Extract the [x, y] coordinate from the center of the cell holding the provided text.  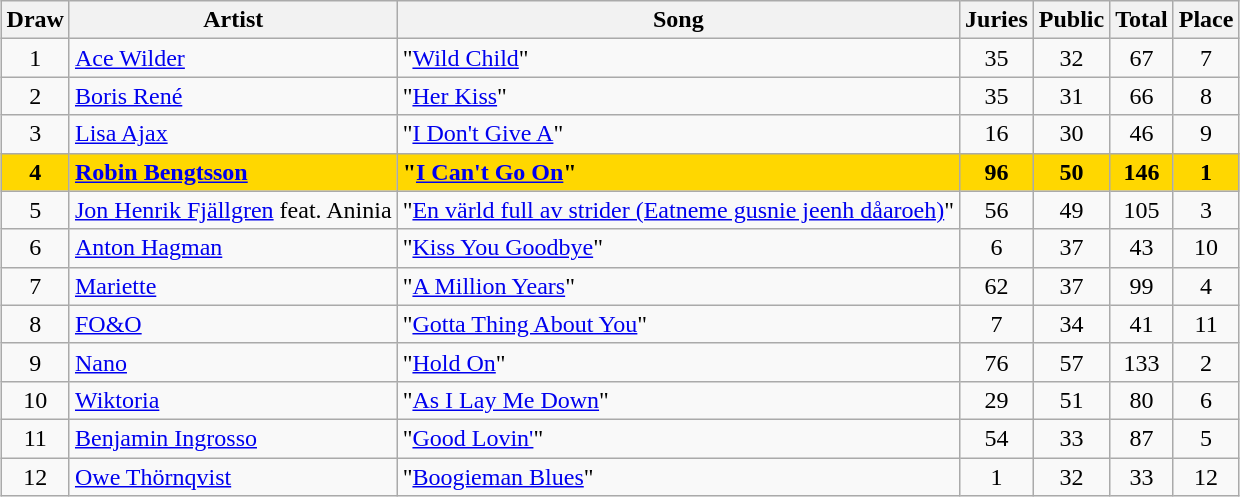
"As I Lay Me Down" [678, 400]
"Hold On" [678, 362]
51 [1071, 400]
76 [997, 362]
"A Million Years" [678, 286]
"Good Lovin'" [678, 438]
80 [1142, 400]
146 [1142, 172]
96 [997, 172]
Benjamin Ingrosso [233, 438]
Place [1206, 20]
"I Don't Give A" [678, 134]
Song [678, 20]
30 [1071, 134]
Owe Thörnqvist [233, 477]
50 [1071, 172]
Lisa Ajax [233, 134]
Public [1071, 20]
56 [997, 210]
FO&O [233, 324]
"Gotta Thing About You" [678, 324]
Total [1142, 20]
"I Can't Go On" [678, 172]
Mariette [233, 286]
105 [1142, 210]
Juries [997, 20]
"Her Kiss" [678, 96]
31 [1071, 96]
"Kiss You Goodbye" [678, 248]
34 [1071, 324]
Artist [233, 20]
43 [1142, 248]
Wiktoria [233, 400]
Robin Bengtsson [233, 172]
49 [1071, 210]
57 [1071, 362]
Draw [35, 20]
16 [997, 134]
46 [1142, 134]
Anton Hagman [233, 248]
"Wild Child" [678, 58]
Jon Henrik Fjällgren feat. Aninia [233, 210]
133 [1142, 362]
"En värld full av strider (Eatneme gusnie jeenh dåaroeh)" [678, 210]
Boris René [233, 96]
Ace Wilder [233, 58]
87 [1142, 438]
67 [1142, 58]
Nano [233, 362]
"Boogieman Blues" [678, 477]
66 [1142, 96]
54 [997, 438]
99 [1142, 286]
41 [1142, 324]
62 [997, 286]
29 [997, 400]
